Determine the [x, y] coordinate at the center of the cell enclosing the given text.  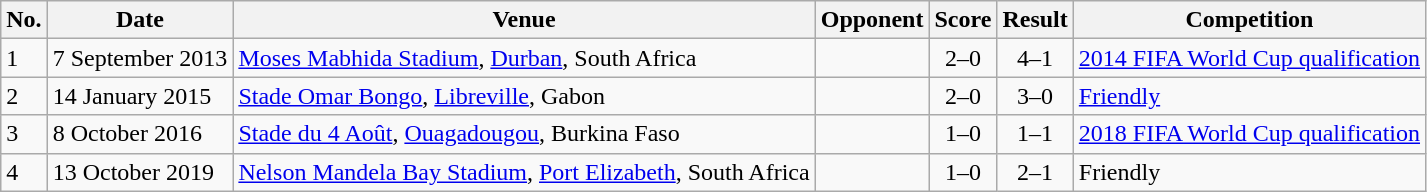
7 September 2013 [140, 58]
4–1 [1035, 58]
No. [24, 20]
1–1 [1035, 134]
2–1 [1035, 172]
Moses Mabhida Stadium, Durban, South Africa [524, 58]
2018 FIFA World Cup qualification [1249, 134]
Stade Omar Bongo, Libreville, Gabon [524, 96]
Result [1035, 20]
4 [24, 172]
Stade du 4 Août, Ouagadougou, Burkina Faso [524, 134]
8 October 2016 [140, 134]
Competition [1249, 20]
1 [24, 58]
Venue [524, 20]
2 [24, 96]
Nelson Mandela Bay Stadium, Port Elizabeth, South Africa [524, 172]
3–0 [1035, 96]
2014 FIFA World Cup qualification [1249, 58]
Date [140, 20]
14 January 2015 [140, 96]
Score [963, 20]
3 [24, 134]
13 October 2019 [140, 172]
Opponent [872, 20]
